Return the [X, Y] coordinate for the center point of the cell that contains the specified text.  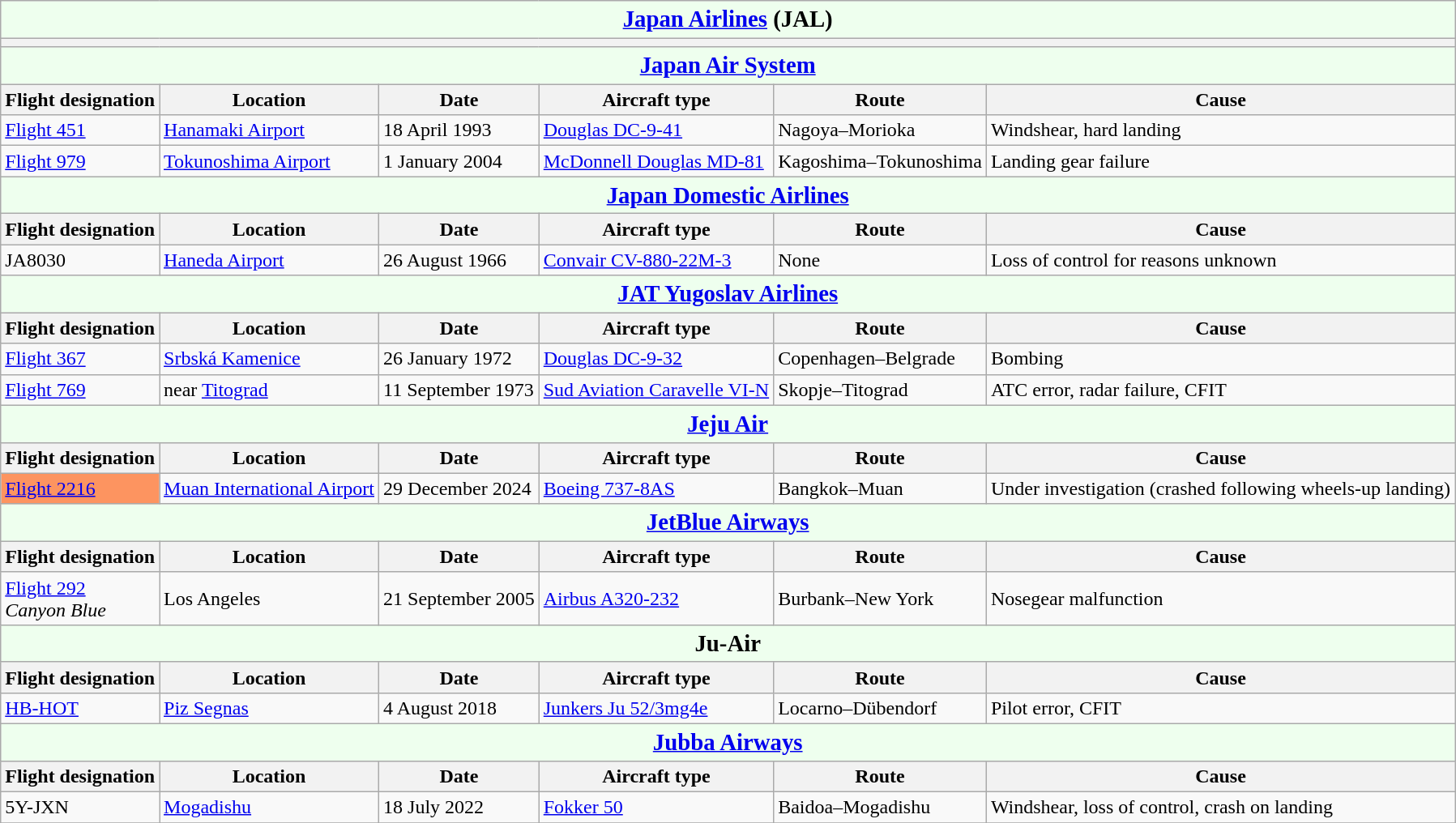
Srbská Kamenice [269, 359]
Flight 769 [80, 390]
HB-HOT [80, 709]
5Y-JXN [80, 808]
Under investigation (crashed following wheels-up landing) [1220, 488]
Kagoshima–Tokunoshima [880, 161]
Skopje–Titograd [880, 390]
Airbus A320-232 [656, 598]
Pilot error, CFIT [1220, 709]
Hanamaki Airport [269, 130]
JAT Yugoslav Airlines [728, 294]
near Titograd [269, 390]
Haneda Airport [269, 260]
18 April 1993 [459, 130]
Japan Air System [728, 66]
11 September 1973 [459, 390]
Fokker 50 [656, 808]
Landing gear failure [1220, 161]
Jubba Airways [728, 743]
Japan Airlines (JAL) [728, 19]
Flight 451 [80, 130]
Muan International Airport [269, 488]
Windshear, loss of control, crash on landing [1220, 808]
Convair CV-880-22M-3 [656, 260]
Piz Segnas [269, 709]
Tokunoshima Airport [269, 161]
Boeing 737-8AS [656, 488]
Douglas DC-9-41 [656, 130]
McDonnell Douglas MD-81 [656, 161]
Junkers Ju 52/3mg4e [656, 709]
Flight 292Canyon Blue [80, 598]
4 August 2018 [459, 709]
Jeju Air [728, 424]
Mogadishu [269, 808]
JA8030 [80, 260]
Flight 979 [80, 161]
Japan Domestic Airlines [728, 195]
18 July 2022 [459, 808]
Windshear, hard landing [1220, 130]
Ju-Air [728, 643]
JetBlue Airways [728, 522]
29 December 2024 [459, 488]
Locarno–Dübendorf [880, 709]
26 January 1972 [459, 359]
Douglas DC-9-32 [656, 359]
Nosegear malfunction [1220, 598]
Bangkok–Muan [880, 488]
21 September 2005 [459, 598]
ATC error, radar failure, CFIT [1220, 390]
Bombing [1220, 359]
Los Angeles [269, 598]
Loss of control for reasons unknown [1220, 260]
26 August 1966 [459, 260]
1 January 2004 [459, 161]
Flight 367 [80, 359]
Copenhagen–Belgrade [880, 359]
None [880, 260]
Nagoya–Morioka [880, 130]
Sud Aviation Caravelle VI-N [656, 390]
Flight 2216 [80, 488]
Baidoa–Mogadishu [880, 808]
Burbank–New York [880, 598]
